For the text-containing cell, return its midpoint in (x, y) coordinate format. 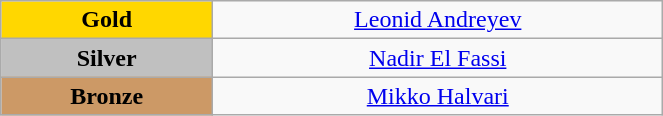
Mikko Halvari (438, 96)
Nadir El Fassi (438, 58)
Gold (107, 20)
Bronze (107, 96)
Leonid Andreyev (438, 20)
Silver (107, 58)
